Find where the given text appears and provide that cell's center as (x, y) coordinate. 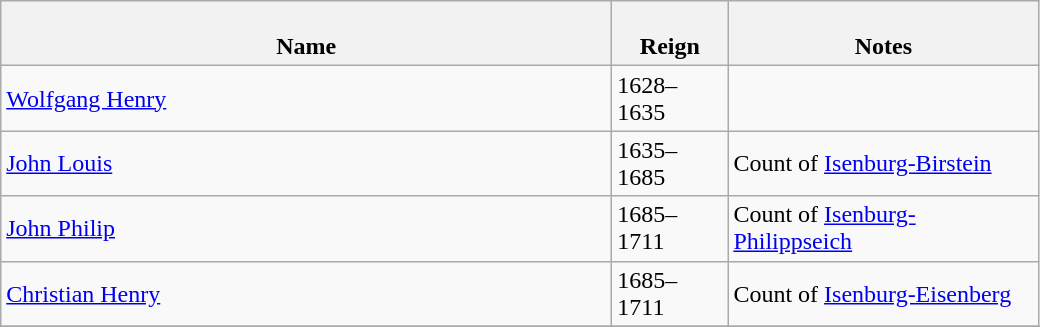
Wolfgang Henry (306, 98)
Count of Isenburg-Birstein (884, 164)
Count of Isenburg-Philippseich (884, 228)
Count of Isenburg-Eisenberg (884, 294)
Christian Henry (306, 294)
Notes (884, 34)
John Philip (306, 228)
Name (306, 34)
1635–1685 (670, 164)
1628–1635 (670, 98)
John Louis (306, 164)
Reign (670, 34)
